Capture the cell that displays the provided text and extract its (X, Y) central coordinate. 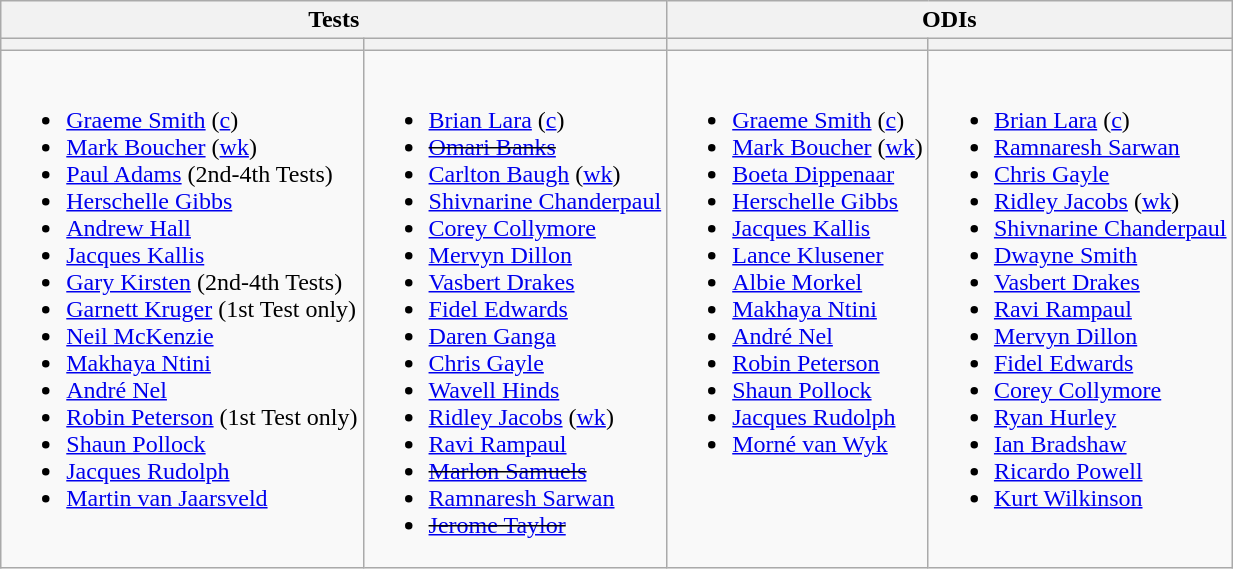
ODIs (950, 20)
Tests (334, 20)
